Search for the cell housing the specified text and yield its [x, y] center coordinate. 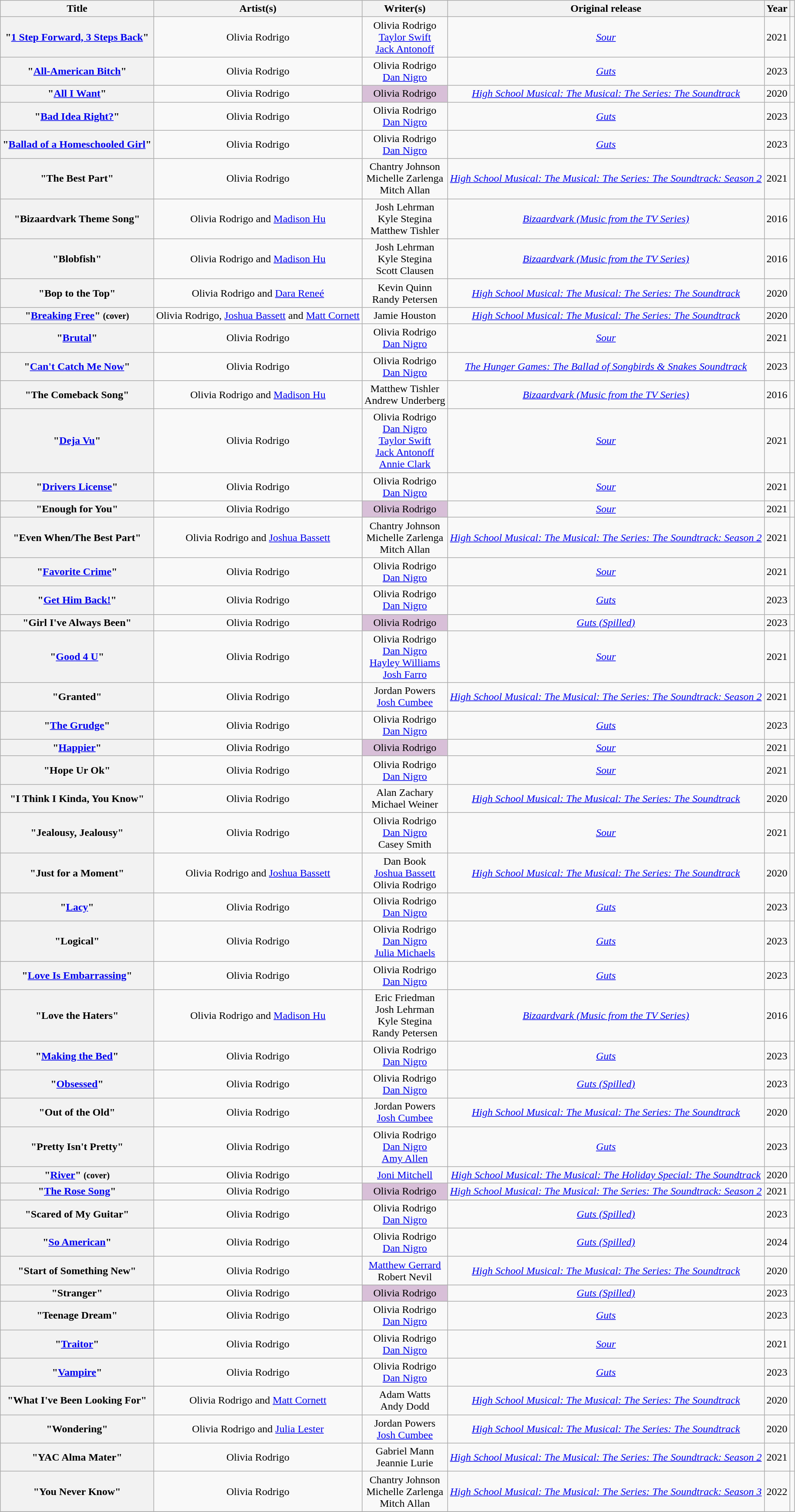
Eric Friedman Josh Lehrman Kyle Stegina Randy Petersen [405, 1016]
"Stranger" [77, 1293]
"Wondering" [77, 1429]
Jamie Houston [405, 315]
Alan Zachary Michael Weiner [405, 798]
"Enough for You" [77, 509]
"Hope Ur Ok" [77, 770]
Olivia Rodrigo and Julia Lester [258, 1429]
"YAC Alma Mater" [77, 1458]
"Out of the Old" [77, 1113]
"Granted" [77, 697]
"Good 4 U" [77, 657]
"Jealousy, Jealousy" [77, 832]
"Happier" [77, 748]
"River" (cover) [77, 1175]
Writer(s) [405, 9]
2024 [777, 1242]
Olivia Rodrigo and Matt Cornett [258, 1401]
Kevin Quinn Randy Petersen [405, 293]
"The Comeback Song" [77, 395]
"Traitor" [77, 1343]
"1 Step Forward, 3 Steps Back" [77, 37]
Josh Lehrman Kyle Stegina Scott Clausen [405, 259]
Olivia Rodrigo Dan Nigro Casey Smith [405, 832]
"Start of Something New" [77, 1270]
Joni Mitchell [405, 1175]
Artist(s) [258, 9]
"Obsessed" [77, 1084]
Olivia Rodrigo and Dara Reneé [258, 293]
"Just for a Moment" [77, 873]
Olivia Rodrigo Dan Nigro Amy Allen [405, 1147]
"Deja Vu" [77, 441]
Olivia Rodrigo Taylor Swift Jack Antonoff [405, 37]
High School Musical: The Musical: The Series: The Soundtrack: Season 3 [606, 1492]
"Even When/The Best Part" [77, 538]
"Logical" [77, 941]
The Hunger Games: The Ballad of Songbirds & Snakes Soundtrack [606, 366]
"I Think I Kinda, You Know" [77, 798]
"Teenage Dream" [77, 1316]
Title [77, 9]
Original release [606, 9]
High School Musical: The Musical: The Holiday Special: The Soundtrack [606, 1175]
"Can't Catch Me Now" [77, 366]
Olivia Rodrigo, Joshua Bassett and Matt Cornett [258, 315]
Matthew Tishler Andrew Underberg [405, 395]
Adam Watts Andy Dodd [405, 1401]
Year [777, 9]
"You Never Know" [77, 1492]
"The Best Part" [77, 179]
"Lacy" [77, 907]
"Girl I've Always Been" [77, 622]
Olivia Rodrigo Dan Nigro Hayley Williams Josh Farro [405, 657]
Josh Lehrman Kyle Stegina Matthew Tishler [405, 219]
"Vampire" [77, 1372]
"Ballad of a Homeschooled Girl" [77, 145]
"Bop to the Top" [77, 293]
"Blobfish" [77, 259]
"The Grudge" [77, 725]
Olivia Rodrigo Dan Nigro Taylor Swift Jack Antonoff Annie Clark [405, 441]
"Scared of My Guitar" [77, 1214]
2022 [777, 1492]
"Favorite Crime" [77, 572]
"Get Him Back!" [77, 600]
"Making the Bed" [77, 1056]
"What I've Been Looking For" [77, 1401]
"Drivers License" [77, 487]
"Brutal" [77, 338]
"Pretty Isn't Pretty" [77, 1147]
"All I Want" [77, 94]
Olivia Rodrigo Dan Nigro Julia Michaels [405, 941]
"The Rose Song" [77, 1191]
Dan Book Joshua Bassett Olivia Rodrigo [405, 873]
Matthew Gerrard Robert Nevil [405, 1270]
"Love Is Embarrassing" [77, 976]
Gabriel Mann Jeannie Lurie [405, 1458]
"Breaking Free" (cover) [77, 315]
"So American" [77, 1242]
"Bad Idea Right?" [77, 116]
"Love the Haters" [77, 1016]
"Bizaardvark Theme Song" [77, 219]
"All-American Bitch" [77, 71]
